From the cell containing the given text, extract its center point as (x, y) coordinate. 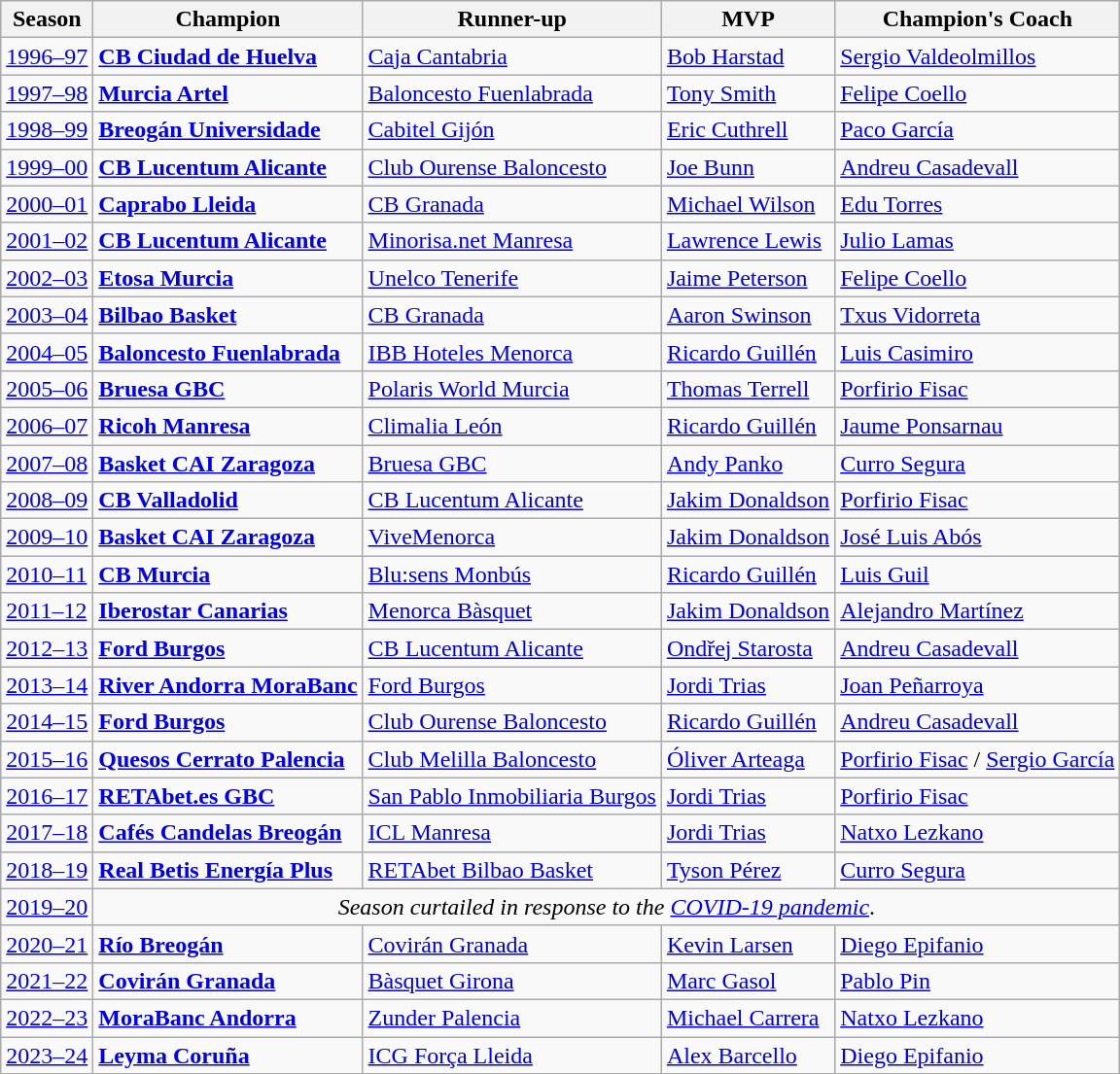
2012–13 (47, 648)
Caja Cantabria (511, 56)
2020–21 (47, 944)
Runner-up (511, 19)
Txus Vidorreta (978, 315)
Polaris World Murcia (511, 389)
Marc Gasol (748, 981)
Champion (227, 19)
Cabitel Gijón (511, 130)
RETAbet.es GBC (227, 796)
Iberostar Canarias (227, 611)
Andy Panko (748, 464)
CB Valladolid (227, 501)
2010–11 (47, 574)
2002–03 (47, 278)
RETAbet Bilbao Basket (511, 870)
Julio Lamas (978, 241)
Tony Smith (748, 93)
Michael Wilson (748, 204)
Zunder Palencia (511, 1018)
Aaron Swinson (748, 315)
ViveMenorca (511, 537)
2017–18 (47, 833)
Luis Guil (978, 574)
2003–04 (47, 315)
MVP (748, 19)
Río Breogán (227, 944)
Bob Harstad (748, 56)
Jaume Ponsarnau (978, 426)
Real Betis Energía Plus (227, 870)
Blu:sens Monbús (511, 574)
Breogán Universidade (227, 130)
Thomas Terrell (748, 389)
Club Melilla Baloncesto (511, 759)
Alejandro Martínez (978, 611)
Ricoh Manresa (227, 426)
2007–08 (47, 464)
Tyson Pérez (748, 870)
Unelco Tenerife (511, 278)
Óliver Arteaga (748, 759)
1996–97 (47, 56)
Etosa Murcia (227, 278)
IBB Hoteles Menorca (511, 352)
Sergio Valdeolmillos (978, 56)
Climalia León (511, 426)
Jaime Peterson (748, 278)
2004–05 (47, 352)
Murcia Artel (227, 93)
Kevin Larsen (748, 944)
Edu Torres (978, 204)
2018–19 (47, 870)
2022–23 (47, 1018)
2021–22 (47, 981)
Luis Casimiro (978, 352)
Alex Barcello (748, 1055)
ICG Força Lleida (511, 1055)
Season (47, 19)
Minorisa.net Manresa (511, 241)
2023–24 (47, 1055)
Joan Peñarroya (978, 685)
Pablo Pin (978, 981)
1998–99 (47, 130)
Eric Cuthrell (748, 130)
Paco García (978, 130)
2005–06 (47, 389)
MoraBanc Andorra (227, 1018)
2019–20 (47, 907)
Leyma Coruña (227, 1055)
José Luis Abós (978, 537)
2011–12 (47, 611)
1999–00 (47, 167)
Bàsquet Girona (511, 981)
ICL Manresa (511, 833)
2001–02 (47, 241)
Lawrence Lewis (748, 241)
Michael Carrera (748, 1018)
San Pablo Inmobiliaria Burgos (511, 796)
CB Ciudad de Huelva (227, 56)
1997–98 (47, 93)
Quesos Cerrato Palencia (227, 759)
Bilbao Basket (227, 315)
2016–17 (47, 796)
2008–09 (47, 501)
2009–10 (47, 537)
Menorca Bàsquet (511, 611)
Porfirio Fisac / Sergio García (978, 759)
2000–01 (47, 204)
River Andorra MoraBanc (227, 685)
Cafés Candelas Breogán (227, 833)
Joe Bunn (748, 167)
2014–15 (47, 722)
Champion's Coach (978, 19)
Caprabo Lleida (227, 204)
2013–14 (47, 685)
Ondřej Starosta (748, 648)
2015–16 (47, 759)
2006–07 (47, 426)
Season curtailed in response to the COVID-19 pandemic. (607, 907)
CB Murcia (227, 574)
